Detect which cell encompasses the target text, then output its (X, Y) center coordinate. 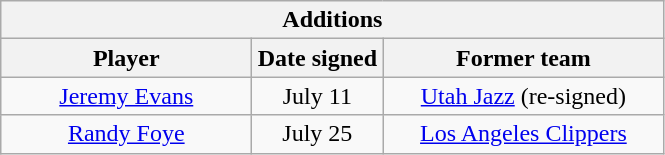
Randy Foye (126, 134)
July 25 (318, 134)
Jeremy Evans (126, 96)
Former team (524, 58)
July 11 (318, 96)
Additions (332, 20)
Player (126, 58)
Los Angeles Clippers (524, 134)
Date signed (318, 58)
Utah Jazz (re-signed) (524, 96)
